Detect which cell encompasses the target text, then output its (X, Y) center coordinate. 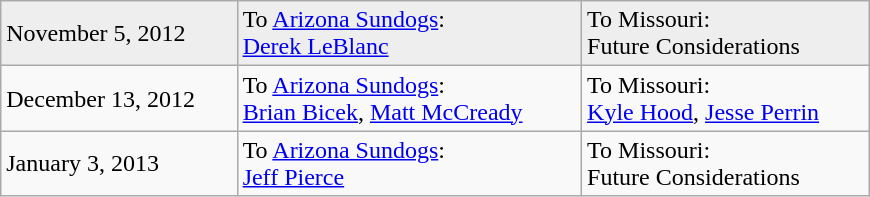
December 13, 2012 (119, 98)
To Arizona Sundogs: Jeff Pierce (409, 164)
To Arizona Sundogs: Derek LeBlanc (409, 34)
November 5, 2012 (119, 34)
To Missouri: Kyle Hood, Jesse Perrin (726, 98)
To Arizona Sundogs: Brian Bicek, Matt McCready (409, 98)
January 3, 2013 (119, 164)
